Provide the (X, Y) coordinate of the cell's center where the given text is located.  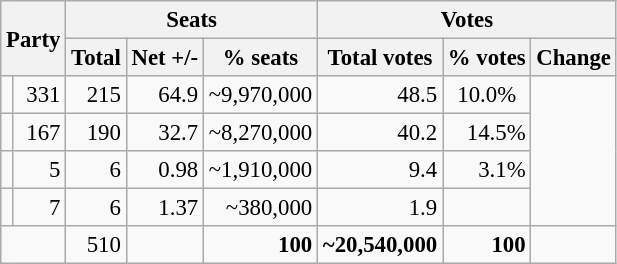
14.5% (486, 133)
40.2 (380, 133)
Change (574, 58)
1.9 (380, 208)
Net +/- (164, 58)
331 (40, 95)
190 (96, 133)
~380,000 (260, 208)
~9,970,000 (260, 95)
~1,910,000 (260, 170)
0.98 (164, 170)
3.1% (486, 170)
Seats (192, 20)
510 (96, 245)
~8,270,000 (260, 133)
~20,540,000 (380, 245)
167 (40, 133)
10.0% (486, 95)
48.5 (380, 95)
5 (40, 170)
Total votes (380, 58)
215 (96, 95)
Votes (468, 20)
1.37 (164, 208)
Total (96, 58)
7 (40, 208)
9.4 (380, 170)
32.7 (164, 133)
Party (34, 38)
% seats (260, 58)
64.9 (164, 95)
% votes (486, 58)
